Capture the cell that displays the provided text and extract its (x, y) central coordinate. 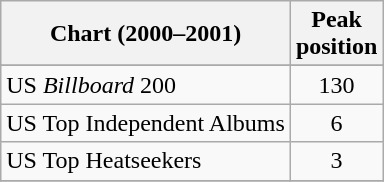
130 (336, 85)
Chart (2000–2001) (146, 34)
3 (336, 161)
US Top Independent Albums (146, 123)
US Billboard 200 (146, 85)
6 (336, 123)
US Top Heatseekers (146, 161)
Peakposition (336, 34)
